Search for the cell housing the specified text and yield its [x, y] center coordinate. 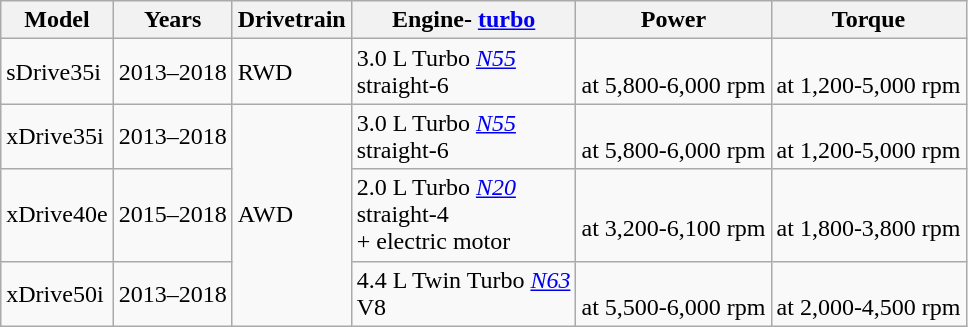
Torque [868, 20]
Model [57, 20]
2.0 L Turbo N20 straight-4 + electric motor [464, 215]
at 2,000-4,500 rpm [868, 294]
2015–2018 [172, 215]
sDrive35i [57, 72]
RWD [292, 72]
at 3,200-6,100 rpm [674, 215]
AWD [292, 215]
Power [674, 20]
at 5,500-6,000 rpm [674, 294]
at 1,800-3,800 rpm [868, 215]
Years [172, 20]
Engine- turbo [464, 20]
xDrive50i [57, 294]
xDrive35i [57, 136]
Drivetrain [292, 20]
4.4 L Twin Turbo N63 V8 [464, 294]
xDrive40e [57, 215]
